Identify which cell holds the provided text, then report its (x, y) central coordinate. 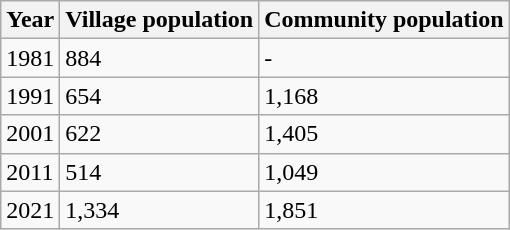
Year (30, 20)
1991 (30, 96)
1,334 (160, 210)
Community population (384, 20)
1981 (30, 58)
1,168 (384, 96)
654 (160, 96)
1,049 (384, 172)
Village population (160, 20)
884 (160, 58)
1,851 (384, 210)
2011 (30, 172)
622 (160, 134)
2001 (30, 134)
- (384, 58)
514 (160, 172)
2021 (30, 210)
1,405 (384, 134)
